Extract the (X, Y) coordinate from the center of the cell holding the provided text.  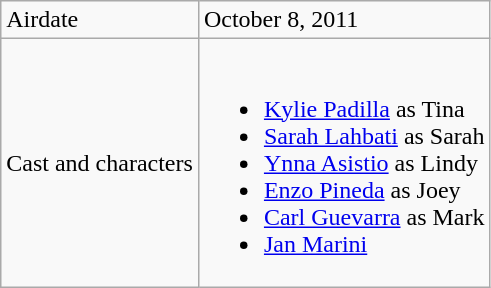
October 8, 2011 (344, 20)
Airdate (100, 20)
Cast and characters (100, 163)
Kylie Padilla as TinaSarah Lahbati as SarahYnna Asistio as LindyEnzo Pineda as JoeyCarl Guevarra as MarkJan Marini (344, 163)
